Capture the cell that displays the provided text and extract its (x, y) central coordinate. 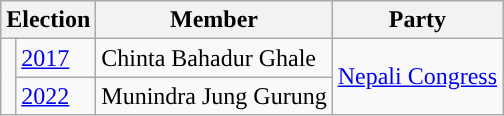
Member (214, 20)
Party (417, 20)
Munindra Jung Gurung (214, 96)
Chinta Bahadur Ghale (214, 58)
Nepali Congress (417, 77)
2022 (56, 96)
2017 (56, 58)
Election (48, 20)
